Return [x, y] of the center of cell containing provided text 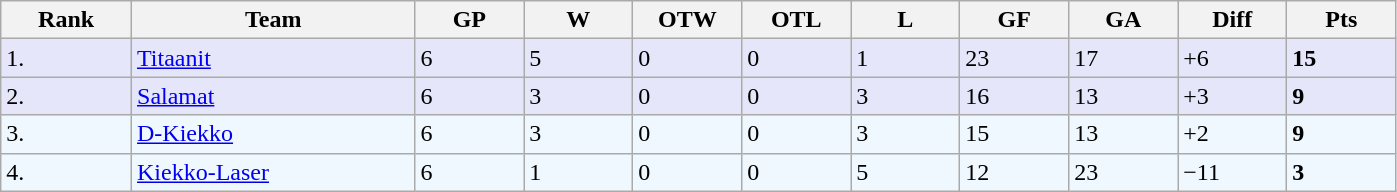
3. [66, 134]
Diff [1232, 20]
17 [1124, 58]
+2 [1232, 134]
L [906, 20]
W [578, 20]
−11 [1232, 172]
+6 [1232, 58]
OTL [796, 20]
Kiekko-Laser [274, 172]
Salamat [274, 96]
GA [1124, 20]
16 [1014, 96]
2. [66, 96]
12 [1014, 172]
Team [274, 20]
1. [66, 58]
GF [1014, 20]
OTW [688, 20]
Pts [1342, 20]
+3 [1232, 96]
GP [470, 20]
Titaanit [274, 58]
Rank [66, 20]
D-Kiekko [274, 134]
4. [66, 172]
